For the text-containing cell, return its midpoint in [X, Y] coordinate format. 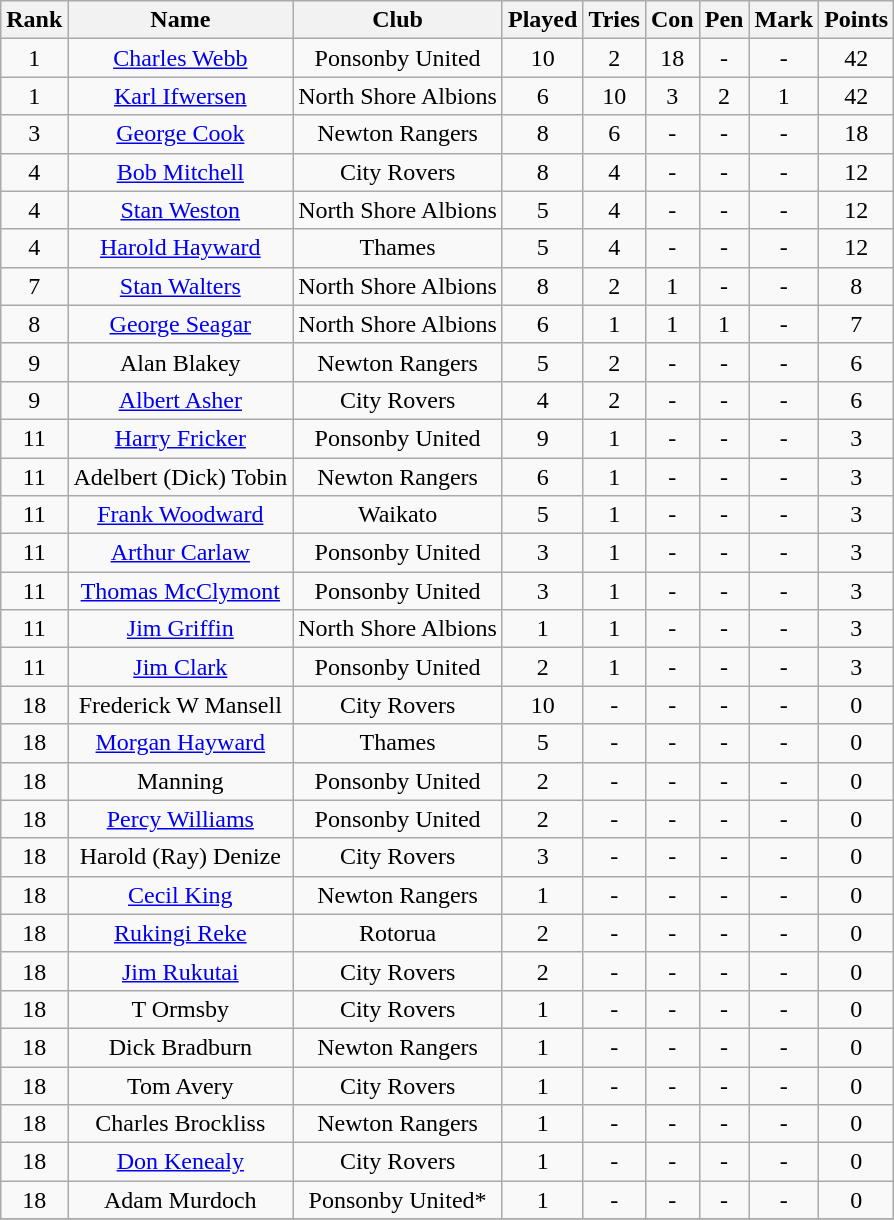
Bob Mitchell [180, 172]
Waikato [398, 515]
Jim Rukutai [180, 971]
Stan Weston [180, 210]
Mark [784, 20]
Morgan Hayward [180, 743]
Harold Hayward [180, 248]
Tom Avery [180, 1085]
Adam Murdoch [180, 1200]
Frederick W Mansell [180, 705]
Don Kenealy [180, 1162]
Charles Webb [180, 58]
Con [672, 20]
Rukingi Reke [180, 933]
Rank [34, 20]
Name [180, 20]
Cecil King [180, 895]
Points [856, 20]
Jim Griffin [180, 629]
Rotorua [398, 933]
Pen [724, 20]
Thomas McClymont [180, 591]
George Seagar [180, 324]
Tries [614, 20]
Club [398, 20]
Frank Woodward [180, 515]
Arthur Carlaw [180, 553]
Percy Williams [180, 819]
Stan Walters [180, 286]
Played [542, 20]
Alan Blakey [180, 362]
Karl Ifwersen [180, 96]
Dick Bradburn [180, 1047]
T Ormsby [180, 1009]
Harry Fricker [180, 438]
Adelbert (Dick) Tobin [180, 477]
Jim Clark [180, 667]
George Cook [180, 134]
Harold (Ray) Denize [180, 857]
Albert Asher [180, 400]
Manning [180, 781]
Ponsonby United* [398, 1200]
Charles Brockliss [180, 1124]
